Determine the [X, Y] coordinate at the center of the cell enclosing the given text.  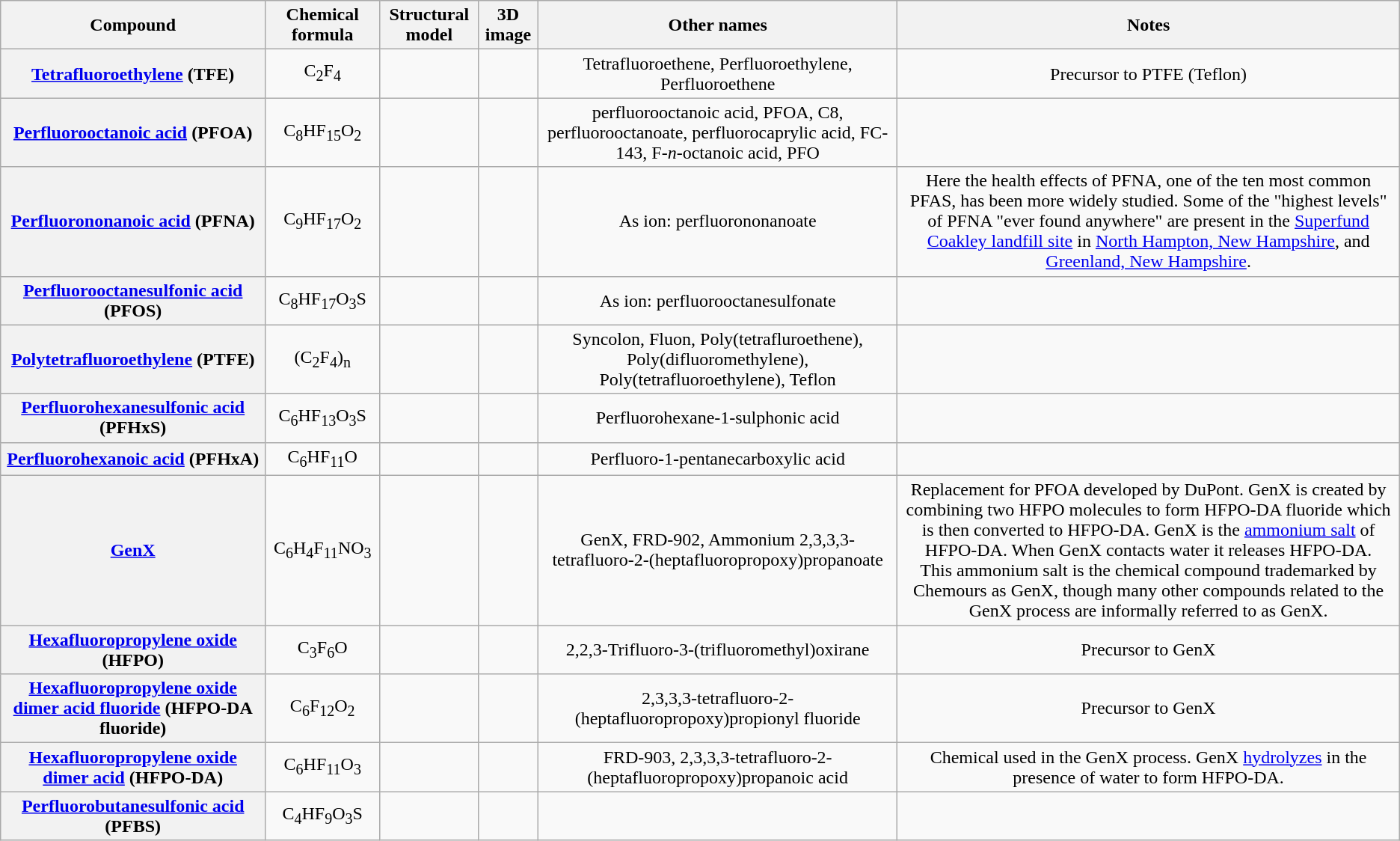
C6HF11O [323, 459]
(C2F4)n [323, 359]
Hexafluoropropylene oxide dimer acid (HFPO-DA) [133, 768]
2,2,3-Trifluoro-3-(trifluoromethyl)oxirane [718, 649]
Structural model [429, 25]
C9HF17O2 [323, 221]
Perfluorooctanoic acid (PFOA) [133, 132]
Perfluorohexanesulfonic acid (PFHxS) [133, 418]
C3F6O [323, 649]
Hexafluoropropylene oxide dimer acid fluoride (HFPO-DA fluoride) [133, 709]
Notes [1149, 25]
Perfluorobutanesulfonic acid (PFBS) [133, 816]
Perfluorohexane-1-sulphonic acid [718, 418]
C6H4F11NO3 [323, 551]
Perfluorohexanoic acid (PFHxA) [133, 459]
Chemical formula [323, 25]
C6F12O2 [323, 709]
C8HF15O2 [323, 132]
C6HF13O3S [323, 418]
Perfluoro-1-pentanecarboxylic acid [718, 459]
C8HF17O3S [323, 301]
Chemical used in the GenX process. GenX hydrolyzes in the presence of water to form HFPO-DA. [1149, 768]
Perfluorononanoic acid (PFNA) [133, 221]
Precursor to PTFE (Teflon) [1149, 73]
C2F4 [323, 73]
Syncolon, Fluon, Poly(tetrafluroethene), Poly(difluoromethylene), Poly(tetrafluoroethylene), Teflon [718, 359]
2,3,3,3-tetrafluoro-2-(heptafluoropropoxy)propionyl fluoride [718, 709]
GenX, FRD-902, Ammonium 2,3,3,3-tetrafluoro-2-(heptafluoropropoxy)propanoate [718, 551]
Other names [718, 25]
Compound [133, 25]
Perfluorooctanesulfonic acid (PFOS) [133, 301]
As ion: perfluorononanoate [718, 221]
FRD-903, 2,3,3,3-tetrafluoro-2-(heptafluoropropoxy)propanoic acid [718, 768]
GenX [133, 551]
As ion: perfluorooctanesulfonate [718, 301]
3D image [509, 25]
C6HF11O3 [323, 768]
Hexafluoropropylene oxide (HFPO) [133, 649]
C4HF9O3S [323, 816]
Tetrafluoroethene, Perfluoroethylene, Perfluoroethene [718, 73]
Tetrafluoroethylene (TFE) [133, 73]
Polytetrafluoroethylene (PTFE) [133, 359]
perfluorooctanoic acid, PFOA, C8, perfluorooctanoate, perfluorocaprylic acid, FC-143, F-n-octanoic acid, PFO [718, 132]
